From the cell containing the given text, extract its center point as (x, y) coordinate. 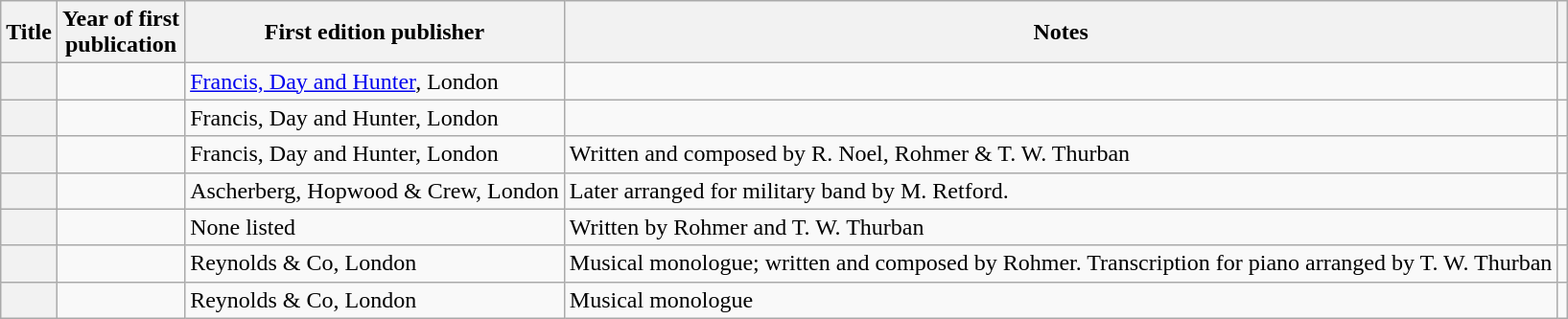
Musical monologue (1061, 300)
None listed (375, 227)
Written by Rohmer and T. W. Thurban (1061, 227)
Title (29, 33)
Written and composed by R. Noel, Rohmer & T. W. Thurban (1061, 154)
First edition publisher (375, 33)
Year of firstpublication (121, 33)
Musical monologue; written and composed by Rohmer. Transcription for piano arranged by T. W. Thurban (1061, 263)
Later arranged for military band by M. Retford. (1061, 191)
Notes (1061, 33)
Ascherberg, Hopwood & Crew, London (375, 191)
